Return the (X, Y) coordinate for the center point of the cell that contains the specified text.  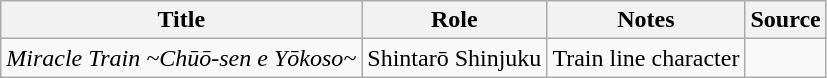
Source (786, 20)
Train line character (646, 58)
Shintarō Shinjuku (454, 58)
Title (182, 20)
Role (454, 20)
Miracle Train ~Chūō-sen e Yōkoso~ (182, 58)
Notes (646, 20)
